From the cell containing the given text, extract its center point as (X, Y) coordinate. 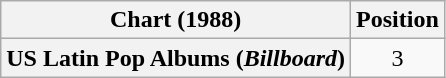
Chart (1988) (176, 20)
3 (398, 58)
US Latin Pop Albums (Billboard) (176, 58)
Position (398, 20)
